Identify which cell holds the provided text, then report its [x, y] central coordinate. 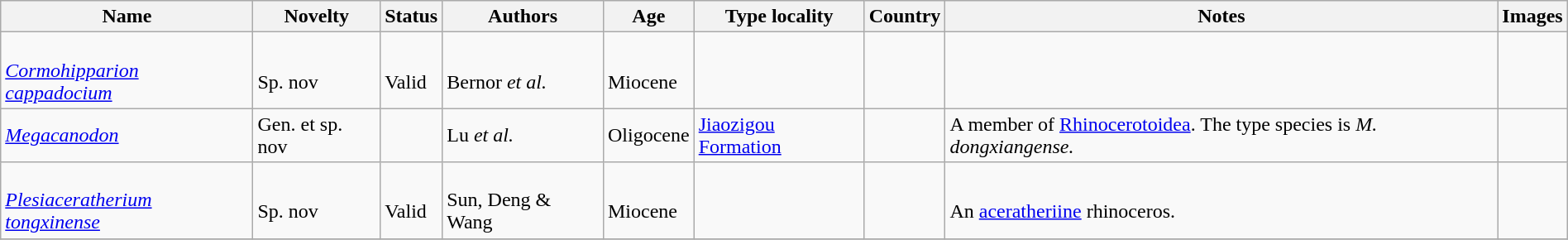
Gen. et sp. nov [317, 136]
Notes [1221, 17]
Megacanodon [127, 136]
Name [127, 17]
Jiaozigou Formation [779, 136]
Plesiaceratherium tongxinense [127, 200]
Bernor et al. [523, 70]
Cormohipparion cappadocium [127, 70]
Age [648, 17]
Lu et al. [523, 136]
Authors [523, 17]
Novelty [317, 17]
An aceratheriine rhinoceros. [1221, 200]
Images [1532, 17]
Type locality [779, 17]
Sun, Deng & Wang [523, 200]
Country [905, 17]
A member of Rhinocerotoidea. The type species is M. dongxiangense. [1221, 136]
Status [412, 17]
Oligocene [648, 136]
